Search for the cell housing the specified text and yield its [X, Y] center coordinate. 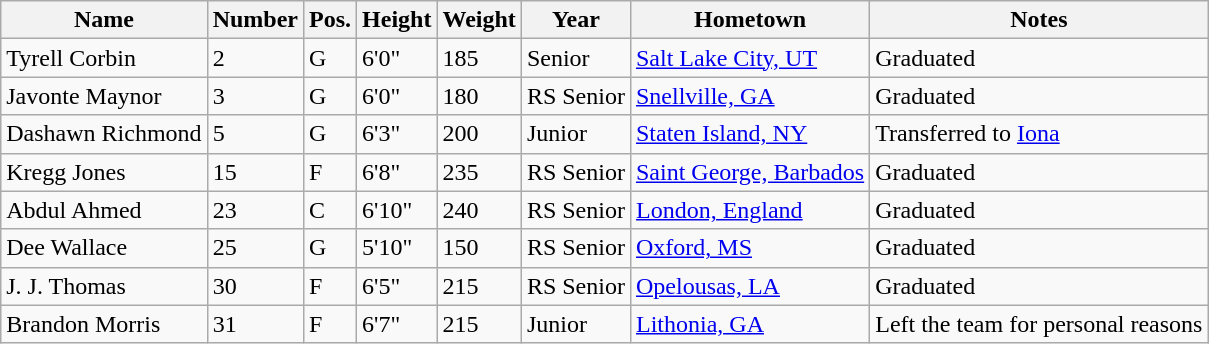
London, England [750, 210]
Hometown [750, 20]
Snellville, GA [750, 96]
Lithonia, GA [750, 324]
Name [104, 20]
Pos. [330, 20]
Opelousas, LA [750, 286]
180 [479, 96]
Javonte Maynor [104, 96]
3 [255, 96]
6'3" [397, 134]
J. J. Thomas [104, 286]
25 [255, 248]
235 [479, 172]
Brandon Morris [104, 324]
Weight [479, 20]
Salt Lake City, UT [750, 58]
Senior [576, 58]
200 [479, 134]
150 [479, 248]
2 [255, 58]
185 [479, 58]
6'7" [397, 324]
6'10" [397, 210]
30 [255, 286]
5 [255, 134]
Staten Island, NY [750, 134]
Height [397, 20]
240 [479, 210]
Notes [1039, 20]
Dee Wallace [104, 248]
31 [255, 324]
Dashawn Richmond [104, 134]
6'5" [397, 286]
Oxford, MS [750, 248]
15 [255, 172]
Left the team for personal reasons [1039, 324]
Abdul Ahmed [104, 210]
6'8" [397, 172]
Saint George, Barbados [750, 172]
Kregg Jones [104, 172]
Tyrell Corbin [104, 58]
Year [576, 20]
C [330, 210]
Number [255, 20]
23 [255, 210]
5'10" [397, 248]
Transferred to Iona [1039, 134]
